Return [X, Y] of the center of cell containing provided text 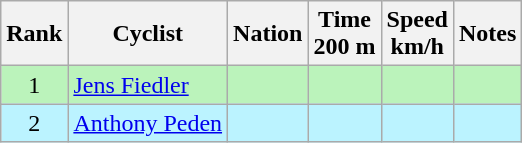
Anthony Peden [148, 123]
Rank [34, 34]
Cyclist [148, 34]
2 [34, 123]
Nation [268, 34]
Speedkm/h [417, 34]
Notes [487, 34]
Jens Fiedler [148, 85]
Time200 m [344, 34]
1 [34, 85]
